Output the [X, Y] coordinate of the center of the cell containing the given text.  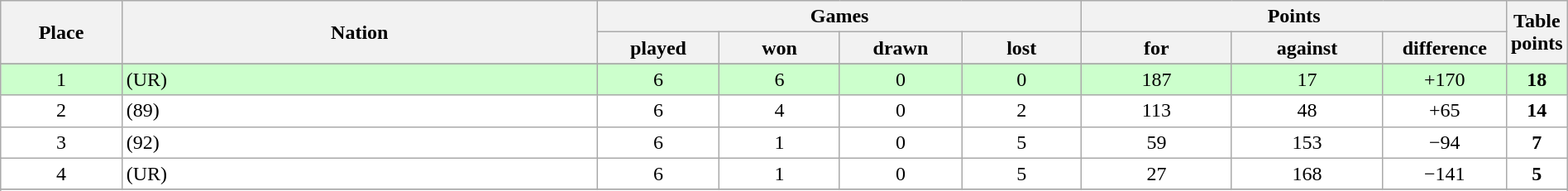
−94 [1444, 142]
Nation [359, 32]
59 [1156, 142]
(89) [359, 111]
−141 [1444, 174]
+170 [1444, 79]
Place [61, 32]
7 [1537, 142]
lost [1022, 48]
113 [1156, 111]
3 [61, 142]
153 [1307, 142]
difference [1444, 48]
against [1307, 48]
168 [1307, 174]
played [658, 48]
17 [1307, 79]
187 [1156, 79]
for [1156, 48]
Points [1294, 17]
48 [1307, 111]
drawn [900, 48]
(92) [359, 142]
+65 [1444, 111]
27 [1156, 174]
14 [1537, 111]
18 [1537, 79]
Games [839, 17]
Tablepoints [1537, 32]
won [780, 48]
